Return [X, Y] of the center of cell containing provided text 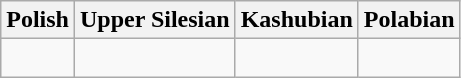
Upper Silesian [156, 20]
Kashubian [296, 20]
Polish [38, 20]
Polabian [409, 20]
